Return the [x, y] coordinate for the center point of the cell that contains the specified text.  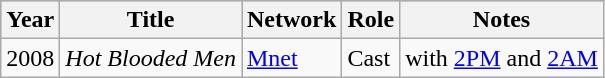
Title [151, 20]
Year [30, 20]
with 2PM and 2AM [502, 58]
Role [371, 20]
Network [292, 20]
Notes [502, 20]
Mnet [292, 58]
Hot Blooded Men [151, 58]
Cast [371, 58]
2008 [30, 58]
